Scan for the cell matching the given text and deliver its [x, y] coordinate at center. 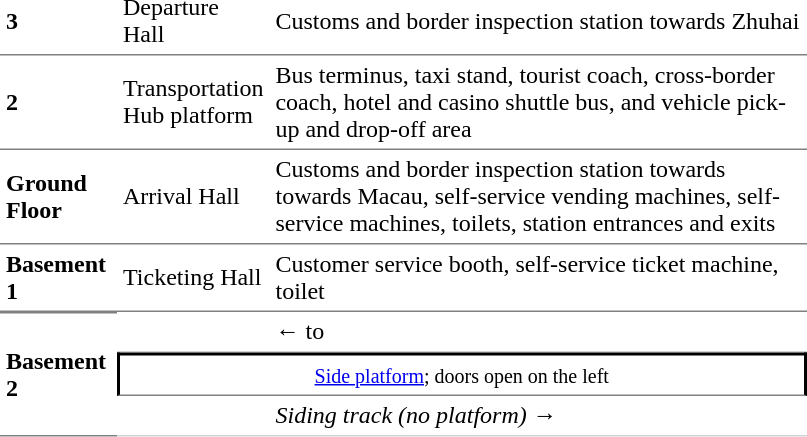
Side platform; doors open on the left [462, 374]
Arrival Hall [193, 197]
← to [538, 332]
Ground Floor [58, 197]
Basement 1 [58, 278]
Basement 2 [58, 374]
2 [58, 103]
Customer service booth, self-service ticket machine, toilet [538, 278]
Transportation Hub platform [193, 103]
Ticketing Hall [193, 278]
Siding track (no platform) → [538, 416]
Bus terminus, taxi stand, tourist coach, cross-border coach, hotel and casino shuttle bus, and vehicle pick-up and drop-off area [538, 103]
